Find where the given text appears and provide that cell's center as [x, y] coordinate. 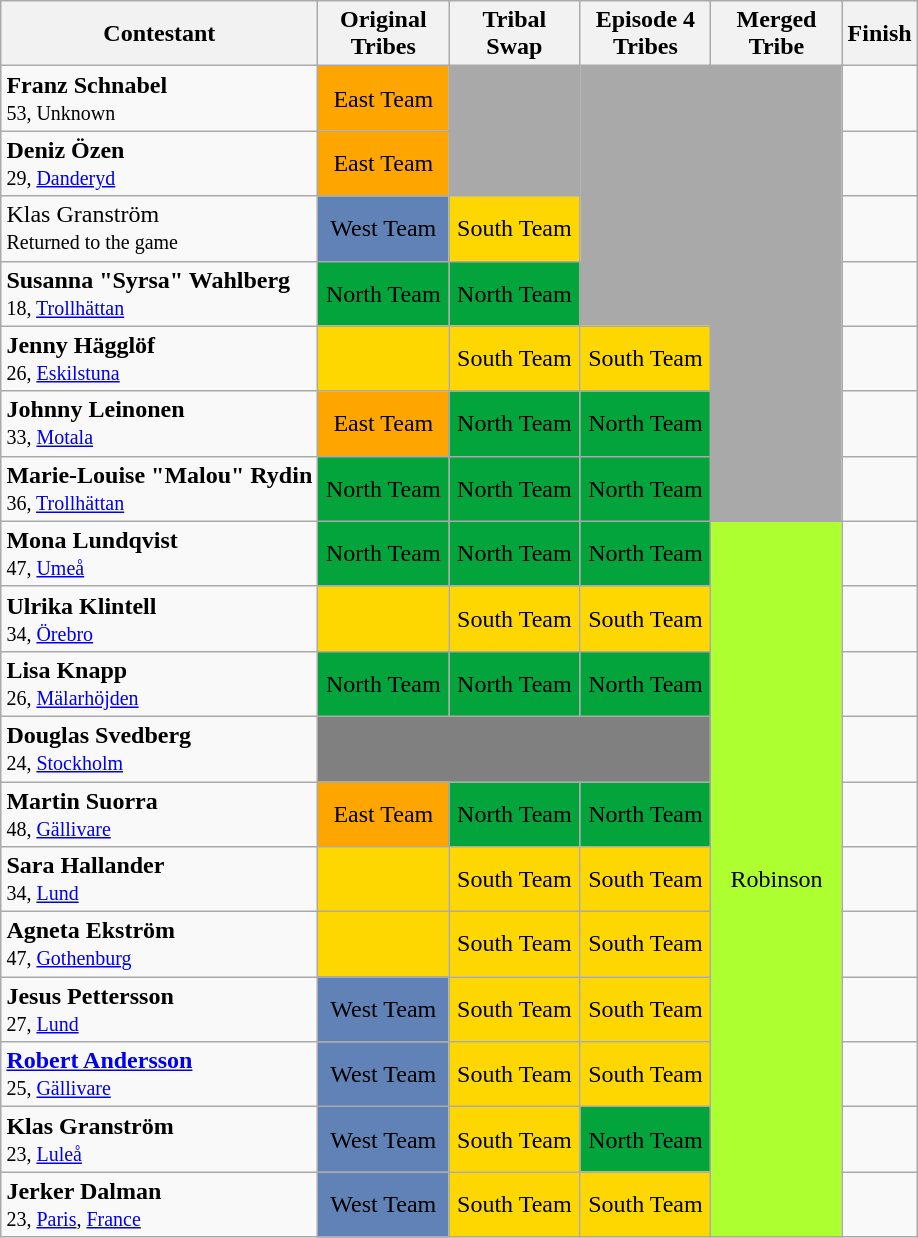
OriginalTribes [384, 34]
Klas Granström23, Luleå [160, 1140]
Lisa Knapp26, Mälarhöjden [160, 684]
Ulrika Klintell34, Örebro [160, 618]
Marie-Louise "Malou" Rydin36, Trollhättan [160, 488]
Martin Suorra48, Gällivare [160, 814]
Johnny Leinonen33, Motala [160, 424]
Franz Schnabel53, Unknown [160, 98]
Robert Andersson25, Gällivare [160, 1074]
MergedTribe [776, 34]
Jerker Dalman23, Paris, France [160, 1204]
Finish [880, 34]
Robinson [776, 879]
Contestant [160, 34]
Susanna "Syrsa" Wahlberg18, Trollhättan [160, 294]
Sara Hallander34, Lund [160, 880]
Mona Lundqvist47, Umeå [160, 554]
Agneta Ekström47, Gothenburg [160, 944]
Jenny Hägglöf26, Eskilstuna [160, 358]
Klas GranströmReturned to the game [160, 228]
TribalSwap [514, 34]
Douglas Svedberg24, Stockholm [160, 748]
Jesus Pettersson27, Lund [160, 1010]
Episode 4Tribes [646, 34]
Deniz Özen29, Danderyd [160, 164]
